Locate the cell with the specified text and output its (X, Y) center coordinate. 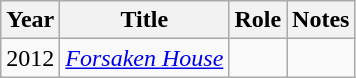
Forsaken House (144, 58)
Role (258, 20)
Year (30, 20)
Notes (321, 20)
Title (144, 20)
2012 (30, 58)
